Scan for the cell matching the given text and deliver its [X, Y] coordinate at center. 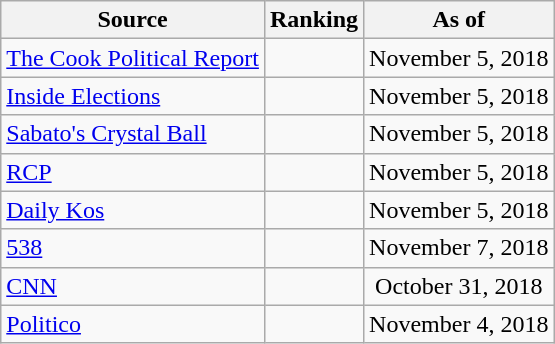
November 7, 2018 [459, 248]
Sabato's Crystal Ball [133, 134]
Ranking [314, 20]
Inside Elections [133, 96]
CNN [133, 286]
October 31, 2018 [459, 286]
Source [133, 20]
As of [459, 20]
The Cook Political Report [133, 58]
November 4, 2018 [459, 324]
Daily Kos [133, 210]
538 [133, 248]
Politico [133, 324]
RCP [133, 172]
